Pinpoint the cell where the given text exists, returning its (x, y) midpoint coordinate. 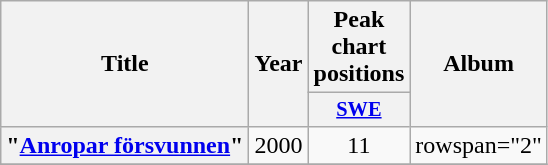
Peak chart positions (359, 47)
2000 (278, 145)
"Anropar försvunnen" (125, 145)
rowspan="2" (479, 145)
Year (278, 64)
Title (125, 64)
11 (359, 145)
SWE (359, 110)
Album (479, 64)
